Identify which cell holds the provided text, then report its [X, Y] central coordinate. 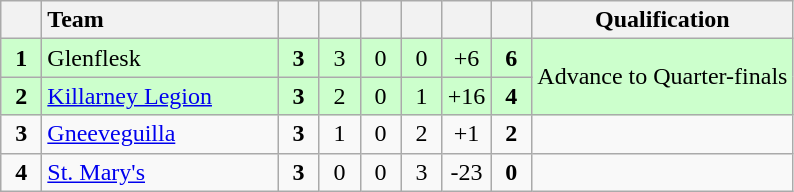
Killarney Legion [160, 96]
6 [512, 58]
Advance to Quarter-finals [662, 77]
+1 [466, 134]
+16 [466, 96]
Gneeveguilla [160, 134]
-23 [466, 172]
Team [160, 20]
+6 [466, 58]
St. Mary's [160, 172]
Glenflesk [160, 58]
Qualification [662, 20]
